Return the [x, y] coordinate for the center point of the cell that contains the specified text.  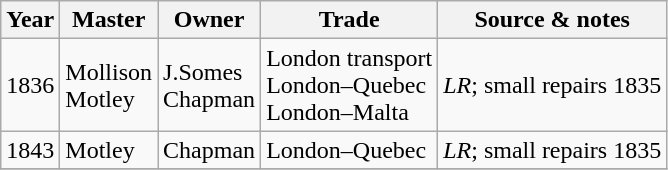
London transportLondon–QuebecLondon–Malta [350, 85]
1836 [30, 85]
1843 [30, 150]
Source & notes [552, 20]
Owner [210, 20]
London–Quebec [350, 150]
Master [109, 20]
J.SomesChapman [210, 85]
Chapman [210, 150]
Trade [350, 20]
Year [30, 20]
MollisonMotley [109, 85]
Motley [109, 150]
